Determine the (x, y) coordinate at the center of the cell enclosing the given text.  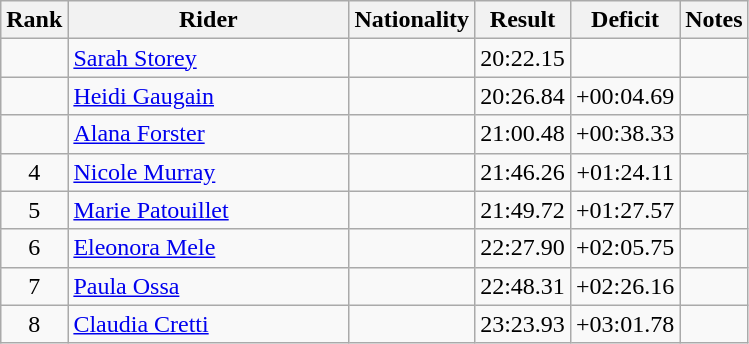
+02:26.16 (624, 286)
Notes (714, 20)
4 (34, 172)
Deficit (624, 20)
Rank (34, 20)
+02:05.75 (624, 248)
20:26.84 (523, 96)
Marie Patouillet (208, 210)
5 (34, 210)
22:48.31 (523, 286)
21:46.26 (523, 172)
7 (34, 286)
Alana Forster (208, 134)
Result (523, 20)
+00:38.33 (624, 134)
8 (34, 324)
+03:01.78 (624, 324)
Nicole Murray (208, 172)
Sarah Storey (208, 58)
Nationality (412, 20)
6 (34, 248)
21:49.72 (523, 210)
+01:27.57 (624, 210)
21:00.48 (523, 134)
Claudia Cretti (208, 324)
20:22.15 (523, 58)
Eleonora Mele (208, 248)
Heidi Gaugain (208, 96)
22:27.90 (523, 248)
Rider (208, 20)
+00:04.69 (624, 96)
23:23.93 (523, 324)
+01:24.11 (624, 172)
Paula Ossa (208, 286)
